Capture the cell that displays the provided text and extract its (x, y) central coordinate. 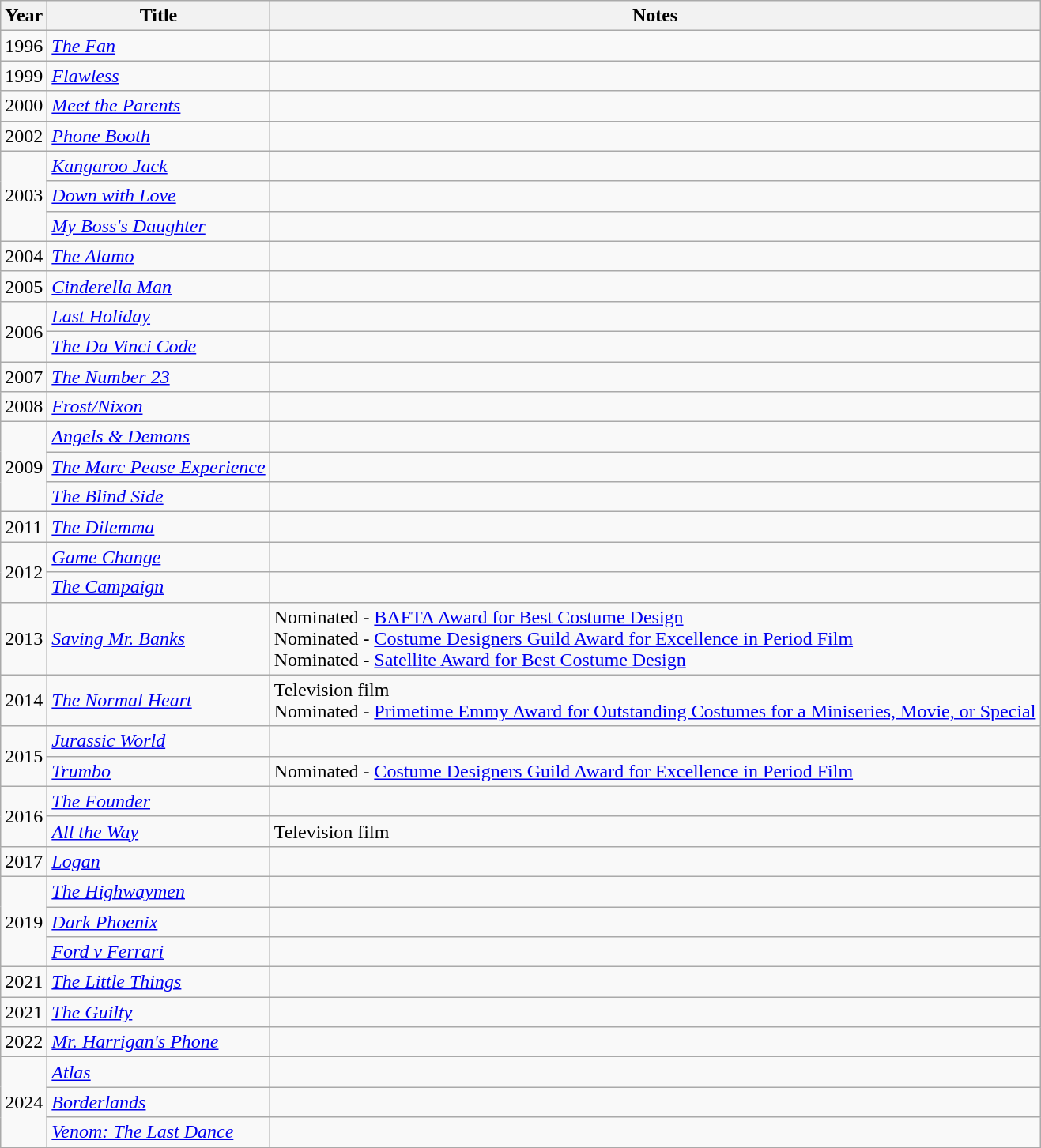
The Alamo (158, 256)
All the Way (158, 831)
2008 (24, 407)
The Little Things (158, 982)
Year (24, 16)
The Guilty (158, 1012)
Mr. Harrigan's Phone (158, 1042)
2013 (24, 638)
Dark Phoenix (158, 922)
1999 (24, 76)
2007 (24, 377)
2019 (24, 921)
Trumbo (158, 771)
Atlas (158, 1072)
2002 (24, 136)
Borderlands (158, 1102)
2017 (24, 861)
Meet the Parents (158, 106)
Jurassic World (158, 741)
Game Change (158, 557)
Down with Love (158, 196)
Television filmNominated - Primetime Emmy Award for Outstanding Costumes for a Miniseries, Movie, or Special (654, 700)
My Boss's Daughter (158, 226)
The Founder (158, 801)
2000 (24, 106)
Notes (654, 16)
Nominated - Costume Designers Guild Award for Excellence in Period Film (654, 771)
Cinderella Man (158, 286)
2014 (24, 700)
Frost/Nixon (158, 407)
The Dilemma (158, 527)
Title (158, 16)
Television film (654, 831)
Saving Mr. Banks (158, 638)
2011 (24, 527)
The Campaign (158, 587)
The Normal Heart (158, 700)
2015 (24, 756)
Phone Booth (158, 136)
Flawless (158, 76)
2024 (24, 1102)
The Number 23 (158, 377)
2004 (24, 256)
Venom: The Last Dance (158, 1132)
The Highwaymen (158, 891)
2006 (24, 331)
The Fan (158, 46)
The Marc Pease Experience (158, 467)
1996 (24, 46)
Last Holiday (158, 316)
2009 (24, 467)
The Blind Side (158, 497)
2012 (24, 572)
Ford v Ferrari (158, 952)
2022 (24, 1042)
Angels & Demons (158, 437)
The Da Vinci Code (158, 346)
2016 (24, 816)
Kangaroo Jack (158, 166)
2003 (24, 196)
2005 (24, 286)
Logan (158, 861)
